Detect which cell encompasses the target text, then output its (x, y) center coordinate. 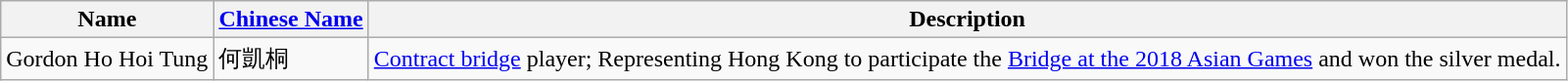
Contract bridge player; Representing Hong Kong to participate the Bridge at the 2018 Asian Games and won the silver medal. (968, 59)
何凱桐 (291, 59)
Name (108, 20)
Gordon Ho Hoi Tung (108, 59)
Chinese Name (291, 20)
Description (968, 20)
